Return the (x, y) coordinate for the center point of the cell that contains the specified text.  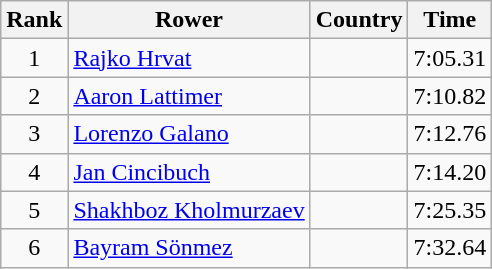
Aaron Lattimer (189, 96)
7:32.64 (450, 248)
7:25.35 (450, 210)
7:14.20 (450, 172)
Country (359, 20)
Jan Cincibuch (189, 172)
7:05.31 (450, 58)
7:10.82 (450, 96)
Rajko Hrvat (189, 58)
Time (450, 20)
Lorenzo Galano (189, 134)
7:12.76 (450, 134)
4 (34, 172)
3 (34, 134)
Shakhboz Kholmurzaev (189, 210)
6 (34, 248)
Rower (189, 20)
5 (34, 210)
2 (34, 96)
1 (34, 58)
Rank (34, 20)
Bayram Sönmez (189, 248)
